Determine the [x, y] coordinate at the center of the cell enclosing the given text.  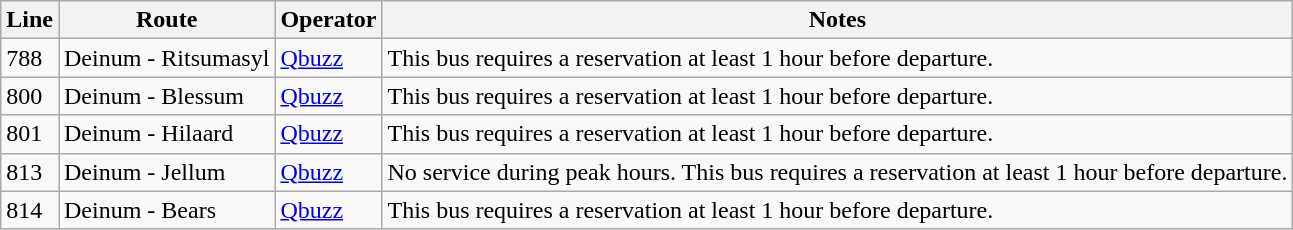
Notes [838, 20]
Route [166, 20]
Line [30, 20]
814 [30, 210]
No service during peak hours. This bus requires a reservation at least 1 hour before departure. [838, 172]
Deinum - Bears [166, 210]
813 [30, 172]
Deinum - Jellum [166, 172]
Deinum - Hilaard [166, 134]
801 [30, 134]
Deinum - Ritsumasyl [166, 58]
800 [30, 96]
Operator [328, 20]
788 [30, 58]
Deinum - Blessum [166, 96]
